Find where the given text appears and provide that cell's center as [X, Y] coordinate. 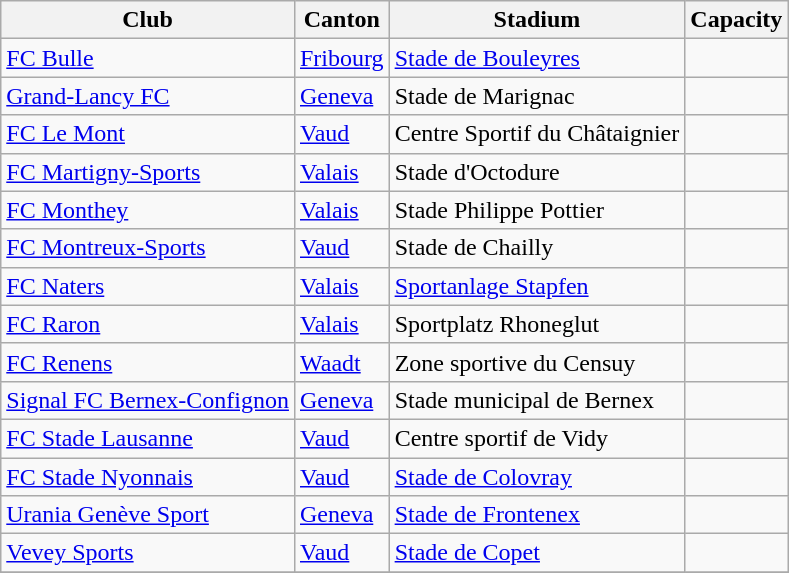
FC Stade Lausanne [148, 438]
Centre sportif de Vidy [537, 438]
Urania Genève Sport [148, 515]
Fribourg [342, 58]
Stade de Marignac [537, 96]
Stade de Frontenex [537, 515]
FC Raron [148, 324]
Capacity [736, 20]
Stade de Chailly [537, 248]
Centre Sportif du Châtaignier [537, 134]
Grand-Lancy FC [148, 96]
Vevey Sports [148, 553]
FC Naters [148, 286]
Stadium [537, 20]
Club [148, 20]
Sportplatz Rhoneglut [537, 324]
FC Stade Nyonnais [148, 477]
FC Martigny-Sports [148, 172]
FC Montreux-Sports [148, 248]
Sportanlage Stapfen [537, 286]
FC Monthey [148, 210]
Zone sportive du Censuy [537, 362]
Stade d'Octodure [537, 172]
Stade de Copet [537, 553]
Stade de Colovray [537, 477]
Stade de Bouleyres [537, 58]
Stade Philippe Pottier [537, 210]
FC Bulle [148, 58]
Stade municipal de Bernex [537, 400]
Canton [342, 20]
FC Renens [148, 362]
Waadt [342, 362]
FC Le Mont [148, 134]
Signal FC Bernex-Confignon [148, 400]
